Identify which cell holds the provided text, then report its [X, Y] central coordinate. 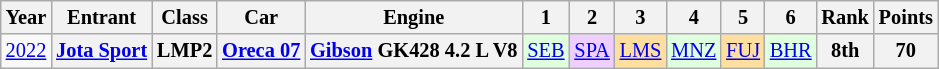
FUJ [743, 51]
LMP2 [184, 51]
Rank [844, 17]
70 [906, 51]
SEB [546, 51]
Class [184, 17]
5 [743, 17]
Car [261, 17]
MNZ [694, 51]
Year [26, 17]
Gibson GK428 4.2 L V8 [414, 51]
SPA [592, 51]
4 [694, 17]
2 [592, 17]
6 [791, 17]
1 [546, 17]
Engine [414, 17]
Entrant [102, 17]
3 [641, 17]
8th [844, 51]
Oreca 07 [261, 51]
Points [906, 17]
LMS [641, 51]
Jota Sport [102, 51]
2022 [26, 51]
BHR [791, 51]
